Return the (X, Y) coordinate for the center point of the cell that contains the specified text.  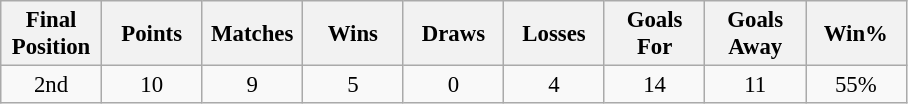
Goals For (654, 34)
0 (454, 85)
55% (856, 85)
Matches (252, 34)
11 (756, 85)
Win% (856, 34)
2nd (52, 85)
9 (252, 85)
4 (554, 85)
Draws (454, 34)
14 (654, 85)
Losses (554, 34)
Goals Away (756, 34)
Points (152, 34)
Final Position (52, 34)
10 (152, 85)
5 (354, 85)
Wins (354, 34)
